Return the (x, y) coordinate for the center point of the cell that contains the specified text.  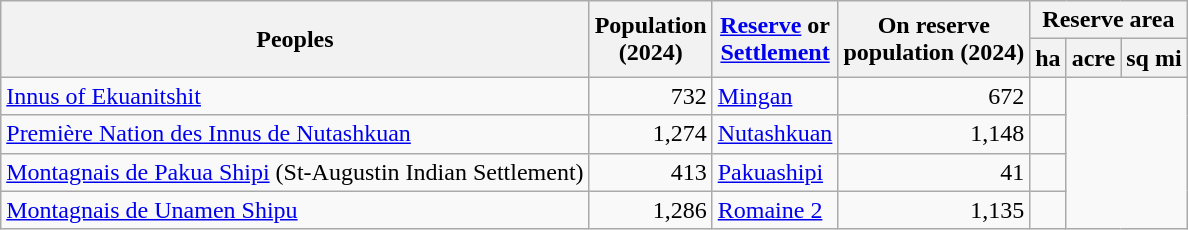
732 (650, 96)
sq mi (1154, 58)
672 (934, 96)
Romaine 2 (775, 210)
Première Nation des Innus de Nutashkuan (295, 134)
Mingan (775, 96)
Montagnais de Unamen Shipu (295, 210)
41 (934, 172)
1,148 (934, 134)
On reservepopulation (2024) (934, 39)
1,286 (650, 210)
Population(2024) (650, 39)
1,135 (934, 210)
acre (1094, 58)
Reserve area (1108, 20)
413 (650, 172)
Montagnais de Pakua Shipi (St-Augustin Indian Settlement) (295, 172)
Pakuashipi (775, 172)
Innus of Ekuanitshit (295, 96)
ha (1048, 58)
Reserve orSettlement (775, 39)
Nutashkuan (775, 134)
Peoples (295, 39)
1,274 (650, 134)
